Detect which cell encompasses the target text, then output its (X, Y) center coordinate. 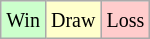
Loss (126, 20)
Draw (72, 20)
Win (24, 20)
